Return the [X, Y] coordinate for the center point of the cell that contains the specified text.  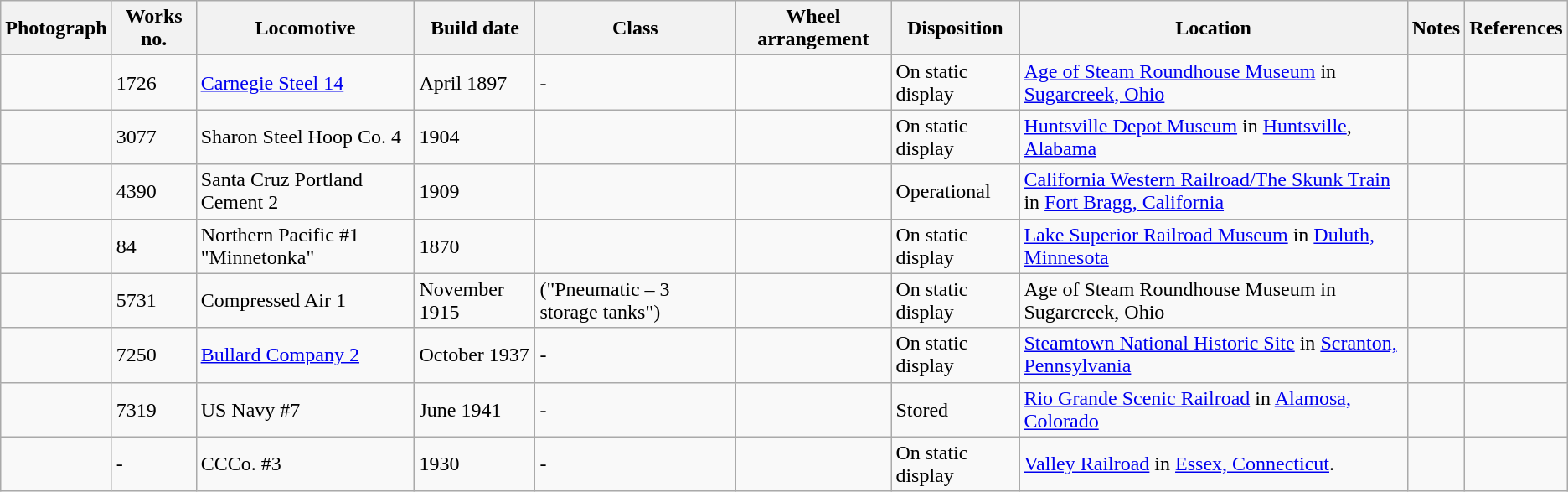
References [1516, 28]
Stored [955, 409]
Rio Grande Scenic Railroad in Alamosa, Colorado [1213, 409]
June 1941 [475, 409]
Sharon Steel Hoop Co. 4 [305, 137]
October 1937 [475, 355]
84 [154, 246]
Compressed Air 1 [305, 300]
Build date [475, 28]
Operational [955, 191]
April 1897 [475, 82]
Photograph [56, 28]
CCCo. #3 [305, 464]
1930 [475, 464]
Lake Superior Railroad Museum in Duluth, Minnesota [1213, 246]
1904 [475, 137]
1909 [475, 191]
US Navy #7 [305, 409]
Location [1213, 28]
Class [635, 28]
Disposition [955, 28]
3077 [154, 137]
Wheel arrangement [813, 28]
Northern Pacific #1 "Minnetonka" [305, 246]
5731 [154, 300]
Bullard Company 2 [305, 355]
7319 [154, 409]
Notes [1436, 28]
1870 [475, 246]
Santa Cruz Portland Cement 2 [305, 191]
Carnegie Steel 14 [305, 82]
November 1915 [475, 300]
1726 [154, 82]
California Western Railroad/The Skunk Train in Fort Bragg, California [1213, 191]
Huntsville Depot Museum in Huntsville, Alabama [1213, 137]
Works no. [154, 28]
("Pneumatic – 3 storage tanks") [635, 300]
Locomotive [305, 28]
Steamtown National Historic Site in Scranton, Pennsylvania [1213, 355]
4390 [154, 191]
Valley Railroad in Essex, Connecticut. [1213, 464]
7250 [154, 355]
